Determine the [x, y] coordinate at the center of the cell enclosing the given text.  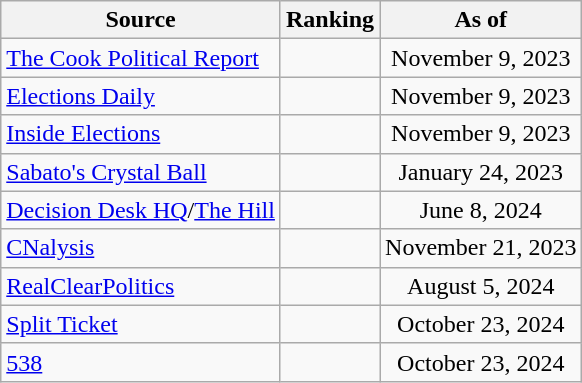
Elections Daily [141, 96]
November 21, 2023 [481, 248]
Split Ticket [141, 324]
Sabato's Crystal Ball [141, 172]
CNalysis [141, 248]
Inside Elections [141, 134]
As of [481, 20]
June 8, 2024 [481, 210]
Ranking [330, 20]
Source [141, 20]
The Cook Political Report [141, 58]
Decision Desk HQ/The Hill [141, 210]
RealClearPolitics [141, 286]
August 5, 2024 [481, 286]
January 24, 2023 [481, 172]
538 [141, 362]
